Extract the [x, y] coordinate from the center of the cell holding the provided text.  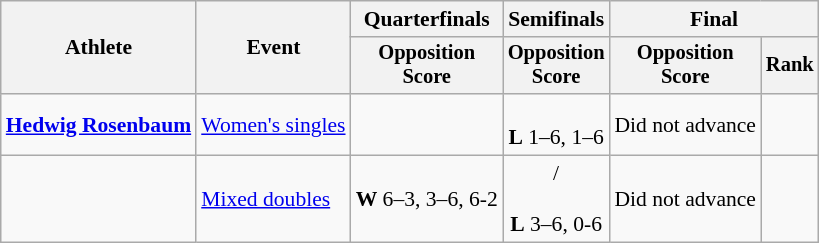
Quarterfinals [427, 19]
Mixed doubles [273, 200]
W 6–3, 3–6, 6-2 [427, 200]
Rank [790, 66]
Final [714, 19]
Women's singles [273, 124]
L 1–6, 1–6 [556, 124]
/ L 3–6, 0-6 [556, 200]
Event [273, 48]
Hedwig Rosenbaum [98, 124]
Semifinals [556, 19]
Athlete [98, 48]
